Capture the cell that displays the provided text and extract its [x, y] central coordinate. 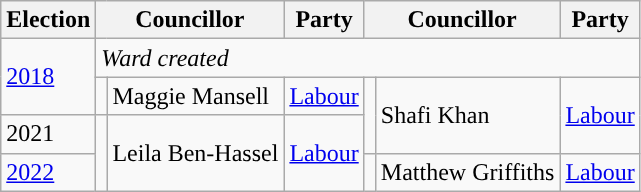
Ward created [368, 58]
Maggie Mansell [196, 96]
Election [48, 20]
2018 [48, 77]
2022 [48, 172]
Leila Ben-Hassel [196, 153]
Shafi Khan [468, 115]
2021 [48, 134]
Matthew Griffiths [468, 172]
